Detect which cell encompasses the target text, then output its [X, Y] center coordinate. 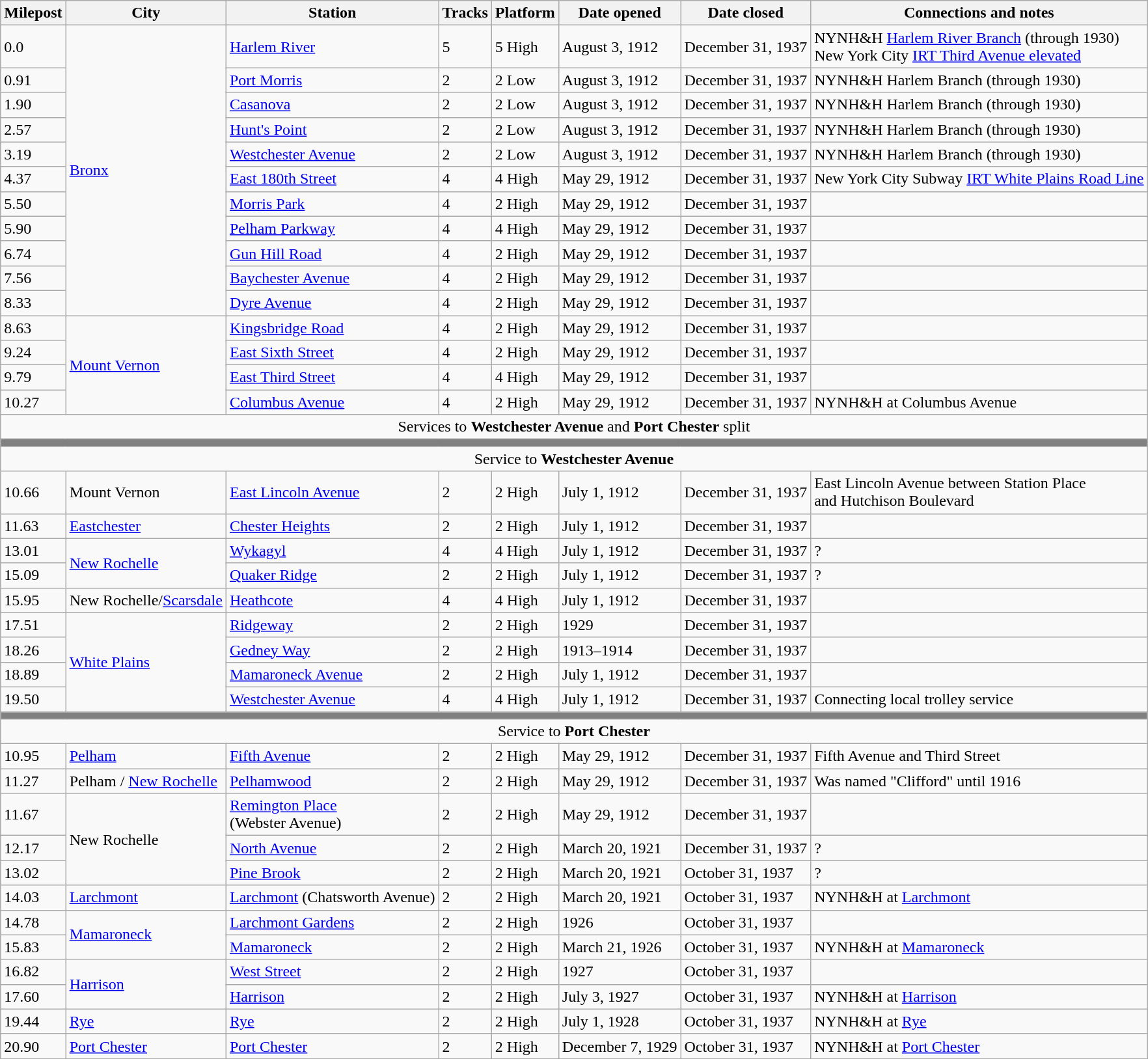
1.90 [33, 105]
14.03 [33, 898]
NYNH&H Harlem River Branch (through 1930)New York City IRT Third Avenue elevated [979, 47]
North Avenue [332, 848]
Hunt's Point [332, 130]
Pelham Parkway [332, 228]
New Rochelle/Scarsdale [146, 600]
4.37 [33, 179]
Connecting local trolley service [979, 699]
East Third Street [332, 378]
15.09 [33, 575]
March 21, 1926 [620, 947]
White Plains [146, 662]
17.60 [33, 997]
17.51 [33, 625]
18.26 [33, 650]
Ridgeway [332, 625]
Service to Port Chester [574, 732]
Gedney Way [332, 650]
13.02 [33, 873]
Larchmont Gardens [332, 922]
West Street [332, 972]
East Lincoln Avenue between Station Placeand Hutchison Boulevard [979, 492]
19.50 [33, 699]
December 7, 1929 [620, 1046]
14.78 [33, 922]
1926 [620, 922]
Morris Park [332, 204]
11.63 [33, 526]
Heathcote [332, 600]
Service to Westchester Avenue [574, 459]
Kingsbridge Road [332, 327]
Casanova [332, 105]
Eastchester [146, 526]
East 180th Street [332, 179]
10.95 [33, 756]
0.0 [33, 47]
Gun Hill Road [332, 253]
11.67 [33, 815]
Fifth Avenue and Third Street [979, 756]
5 High [525, 47]
NYNH&H at Rye [979, 1021]
8.33 [33, 303]
Connections and notes [979, 13]
20.90 [33, 1046]
Pelham [146, 756]
9.79 [33, 378]
Station [332, 13]
Services to Westchester Avenue and Port Chester split [574, 427]
New York City Subway IRT White Plains Road Line [979, 179]
12.17 [33, 848]
Port Morris [332, 80]
Mamaroneck Avenue [332, 674]
13.01 [33, 551]
Baychester Avenue [332, 278]
19.44 [33, 1021]
Pelham / New Rochelle [146, 781]
NYNH&H at Mamaroneck [979, 947]
10.66 [33, 492]
Columbus Avenue [332, 402]
July 3, 1927 [620, 997]
City [146, 13]
6.74 [33, 253]
July 1, 1928 [620, 1021]
Wykagyl [332, 551]
9.24 [33, 353]
Quaker Ridge [332, 575]
1929 [620, 625]
1913–1914 [620, 650]
11.27 [33, 781]
Fifth Avenue [332, 756]
Remington Place(Webster Avenue) [332, 815]
Tracks [465, 13]
5.90 [33, 228]
0.91 [33, 80]
Chester Heights [332, 526]
East Sixth Street [332, 353]
1927 [620, 972]
8.63 [33, 327]
7.56 [33, 278]
Milepost [33, 13]
15.83 [33, 947]
Was named "Clifford" until 1916 [979, 781]
Platform [525, 13]
NYNH&H at Harrison [979, 997]
Bronx [146, 171]
NYNH&H at Port Chester [979, 1046]
3.19 [33, 154]
Pine Brook [332, 873]
NYNH&H at Larchmont [979, 898]
Pelhamwood [332, 781]
15.95 [33, 600]
Larchmont (Chatsworth Avenue) [332, 898]
18.89 [33, 674]
16.82 [33, 972]
2.57 [33, 130]
5 [465, 47]
Harlem River [332, 47]
Dyre Avenue [332, 303]
East Lincoln Avenue [332, 492]
10.27 [33, 402]
Larchmont [146, 898]
5.50 [33, 204]
Date opened [620, 13]
NYNH&H at Columbus Avenue [979, 402]
Date closed [746, 13]
